Capture the cell that displays the provided text and extract its [x, y] central coordinate. 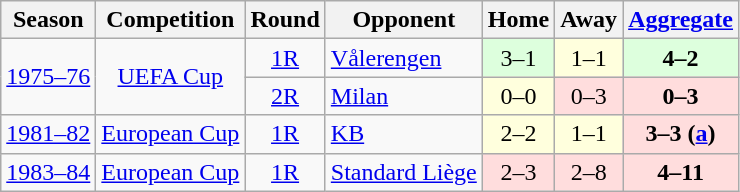
Milan [404, 96]
Season [48, 20]
2–2 [518, 134]
4–2 [681, 58]
Home [518, 20]
1981–82 [48, 134]
1983–84 [48, 172]
Standard Liège [404, 172]
3–1 [518, 58]
2–8 [589, 172]
1975–76 [48, 77]
4–11 [681, 172]
2–3 [518, 172]
0–0 [518, 96]
2R [285, 96]
Opponent [404, 20]
UEFA Cup [170, 77]
Aggregate [681, 20]
Away [589, 20]
3–3 (a) [681, 134]
Competition [170, 20]
Vålerengen [404, 58]
KB [404, 134]
Round [285, 20]
